For the text-containing cell, return its midpoint in [x, y] coordinate format. 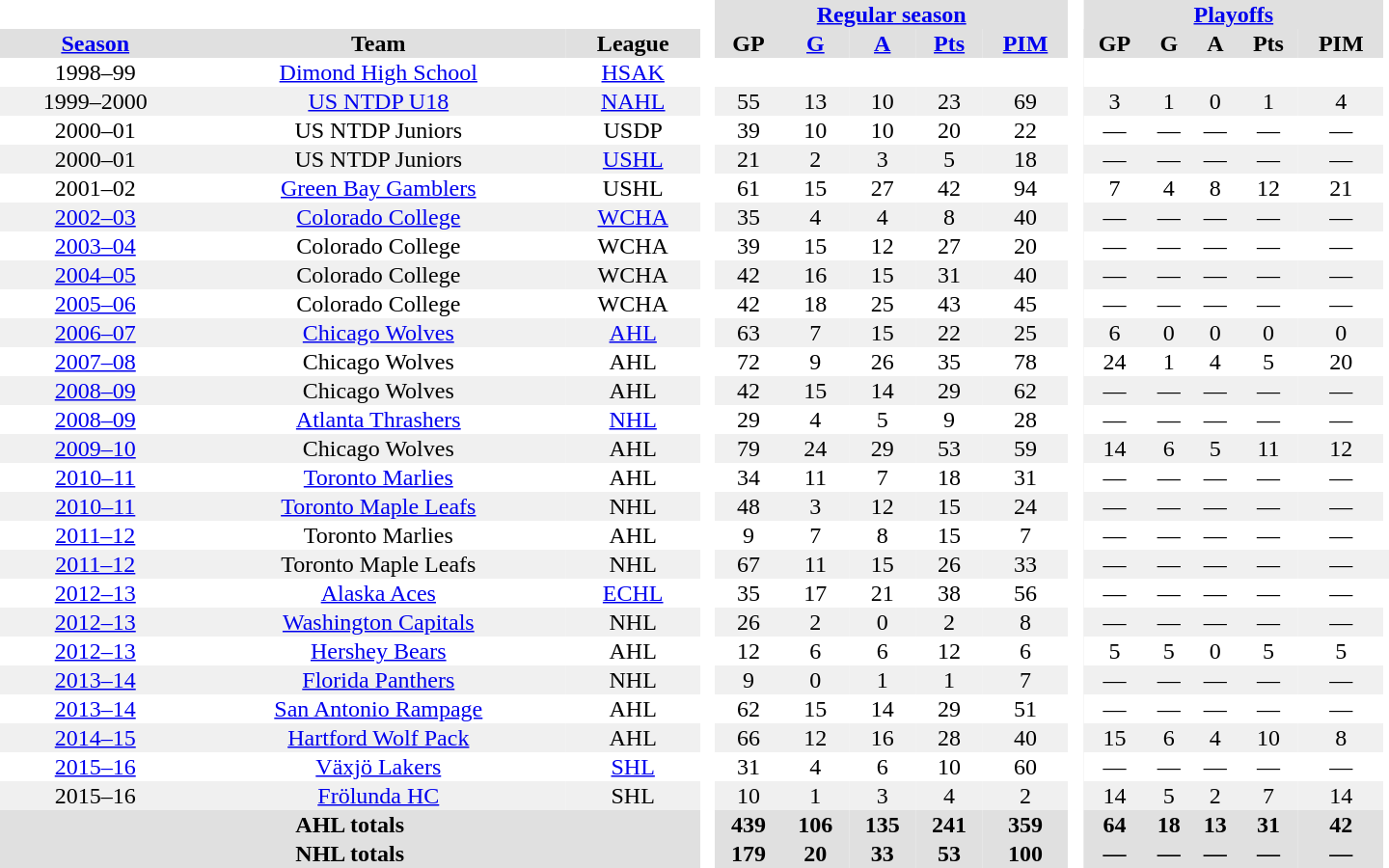
66 [749, 738]
Växjö Lakers [378, 767]
Hershey Bears [378, 651]
1998–99 [95, 72]
NHL totals [349, 854]
2004–05 [95, 275]
Hartford Wolf Pack [378, 738]
Florida Panthers [378, 680]
51 [1025, 709]
78 [1025, 362]
59 [1025, 448]
439 [749, 825]
San Antonio Rampage [378, 709]
43 [949, 304]
179 [749, 854]
241 [949, 825]
100 [1025, 854]
2014–15 [95, 738]
17 [816, 593]
34 [749, 477]
55 [749, 101]
AHL totals [349, 825]
Dimond High School [378, 72]
79 [749, 448]
69 [1025, 101]
Season [95, 43]
2001–02 [95, 188]
ECHL [633, 593]
45 [1025, 304]
23 [949, 101]
64 [1115, 825]
38 [949, 593]
359 [1025, 825]
Washington Capitals [378, 622]
2009–10 [95, 448]
NAHL [633, 101]
Atlanta Thrashers [378, 420]
56 [1025, 593]
Playoffs [1233, 14]
61 [749, 188]
63 [749, 333]
HSAK [633, 72]
67 [749, 564]
Team [378, 43]
Green Bay Gamblers [378, 188]
60 [1025, 767]
Regular season [891, 14]
106 [816, 825]
Frölunda HC [378, 796]
2006–07 [95, 333]
94 [1025, 188]
48 [749, 506]
2005–06 [95, 304]
League [633, 43]
2007–08 [95, 362]
US NTDP U18 [378, 101]
2003–04 [95, 246]
Alaska Aces [378, 593]
USDP [633, 130]
2002–03 [95, 217]
135 [882, 825]
72 [749, 362]
1999–2000 [95, 101]
